Locate the cell with the specified text and output its [X, Y] center coordinate. 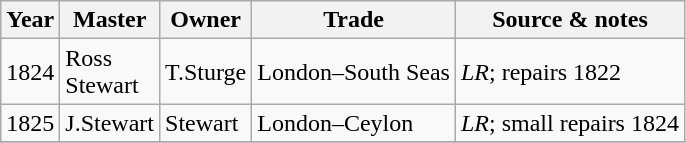
London–South Seas [354, 72]
1825 [30, 123]
Master [110, 20]
Owner [206, 20]
Year [30, 20]
RossStewart [110, 72]
Trade [354, 20]
LR; repairs 1822 [570, 72]
Source & notes [570, 20]
T.Sturge [206, 72]
London–Ceylon [354, 123]
Stewart [206, 123]
1824 [30, 72]
J.Stewart [110, 123]
LR; small repairs 1824 [570, 123]
